For the text-containing cell, return its midpoint in [x, y] coordinate format. 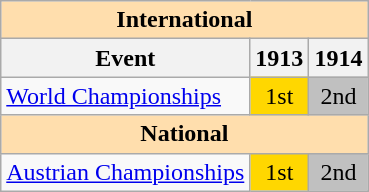
1913 [280, 58]
World Championships [126, 96]
Event [126, 58]
International [184, 20]
Austrian Championships [126, 172]
1914 [338, 58]
National [184, 134]
